Extract the [x, y] coordinate from the center of the cell holding the provided text.  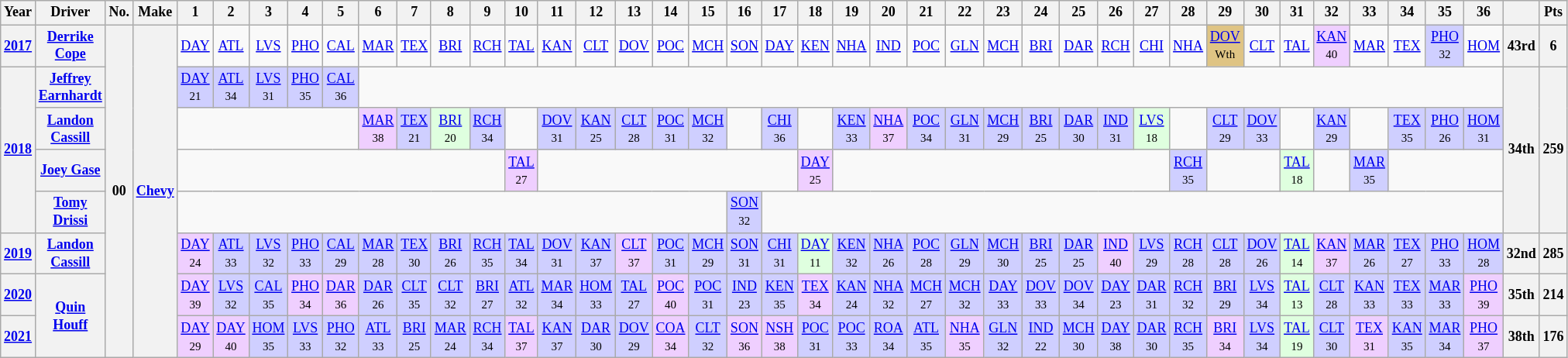
PHO26 [1445, 129]
SON36 [745, 337]
TAL34 [521, 253]
POC33 [851, 337]
HOM33 [597, 295]
DAY33 [1003, 295]
LVS29 [1151, 253]
TEX31 [1370, 337]
DAY39 [195, 295]
DAR31 [1151, 295]
23 [1003, 12]
13 [634, 12]
2020 [19, 295]
NHA35 [965, 337]
CAL [341, 46]
GLN29 [965, 253]
15 [708, 12]
30 [1262, 12]
TAL37 [521, 337]
17 [779, 12]
Pts [1553, 12]
HOM28 [1484, 253]
MAR24 [450, 337]
CLT30 [1332, 337]
11 [557, 12]
DOV [634, 46]
26 [1116, 12]
MAR28 [378, 253]
DOV26 [1262, 253]
2017 [19, 46]
PHO [305, 46]
TAL14 [1297, 253]
DAY40 [231, 337]
PHO 32 [1445, 46]
CHI36 [779, 129]
ATL35 [927, 337]
TEX33 [1407, 295]
POC40 [671, 295]
12 [597, 12]
43rd [1522, 46]
19 [851, 12]
32 [1332, 12]
Make [155, 12]
KEN35 [779, 295]
TAL13 [1297, 295]
8 [450, 12]
10 [521, 12]
DAY29 [195, 337]
DAY11 [815, 253]
24 [1041, 12]
2021 [19, 337]
9 [487, 12]
18 [815, 12]
2018 [19, 150]
KAN25 [597, 129]
POC34 [927, 129]
IND22 [1041, 337]
TEX34 [815, 295]
NHA26 [889, 253]
Year [19, 12]
HOM [1484, 46]
Quin Houff [70, 316]
LVS33 [305, 337]
38th [1522, 337]
KAN [557, 46]
HOM31 [1484, 129]
4 [305, 12]
BRI26 [450, 253]
NHA37 [889, 129]
KEN32 [851, 253]
CLT37 [634, 253]
DAR36 [341, 295]
3 [268, 12]
7 [414, 12]
TEX27 [1407, 253]
Jeffrey Earnhardt [70, 88]
16 [745, 12]
Derrike Cope [70, 46]
DAR26 [378, 295]
IND40 [1116, 253]
TEX21 [414, 129]
MAR38 [378, 129]
SON [745, 46]
32nd [1522, 253]
14 [671, 12]
KAN29 [1332, 129]
RCH28 [1188, 253]
KAN 40 [1332, 46]
5 [341, 12]
20 [889, 12]
Chevy [155, 191]
DOV Wth [1225, 46]
34th [1522, 150]
28 [1188, 12]
PHO37 [1484, 337]
KAN33 [1370, 295]
DAR25 [1078, 253]
CAL35 [268, 295]
2019 [19, 253]
SON31 [745, 253]
CHI [1151, 46]
25 [1078, 12]
29 [1225, 12]
PHO35 [305, 88]
1 [195, 12]
CAL29 [341, 253]
PHO34 [305, 295]
RCH32 [1188, 295]
BRI27 [487, 295]
KAN24 [851, 295]
GLN32 [1003, 337]
KEN33 [851, 129]
No. [119, 12]
27 [1151, 12]
MAR35 [1370, 170]
POC28 [927, 253]
Joey Gase [70, 170]
PHO32 [341, 337]
22 [965, 12]
285 [1553, 253]
DAY23 [1116, 295]
SON32 [745, 212]
COA34 [671, 337]
ATL34 [231, 88]
IND31 [1116, 129]
TAL18 [1297, 170]
33 [1370, 12]
BRI20 [450, 129]
CAL36 [341, 88]
CHI31 [779, 253]
LVS [268, 46]
BRI34 [1225, 337]
LVS18 [1151, 129]
Tomy Drissi [70, 212]
DAR [1078, 46]
GLN [965, 46]
Driver [70, 12]
35 [1445, 12]
34 [1407, 12]
DOV34 [1078, 295]
ATL32 [521, 295]
ROA34 [889, 337]
36 [1484, 12]
DAY25 [815, 170]
MCH27 [927, 295]
LVS31 [268, 88]
MAR33 [1445, 295]
2 [231, 12]
ATL [231, 46]
KEN [815, 46]
TAL19 [1297, 337]
KAN35 [1407, 337]
176 [1553, 337]
TEX35 [1407, 129]
31 [1297, 12]
CLT35 [414, 295]
259 [1553, 150]
DAY 21 [195, 88]
214 [1553, 295]
DOV29 [634, 337]
IND23 [745, 295]
DAY38 [1116, 337]
NHA32 [889, 295]
21 [927, 12]
TEX30 [414, 253]
DAY24 [195, 253]
CLT29 [1225, 129]
35th [1522, 295]
HOM35 [268, 337]
GLN31 [965, 129]
00 [119, 191]
PHO39 [1484, 295]
MAR26 [1370, 253]
IND [889, 46]
BRI29 [1225, 295]
NSH38 [779, 337]
